Search for the cell housing the specified text and yield its (x, y) center coordinate. 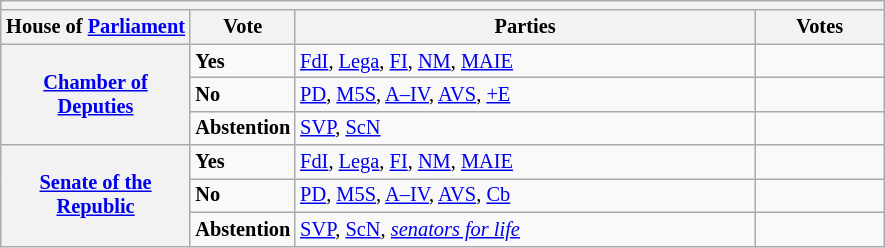
Vote (242, 27)
Votes (820, 27)
SVP, ScN (525, 128)
Chamber of Deputies (96, 94)
SVP, ScN, senators for life (525, 229)
Senate of the Republic (96, 196)
PD, M5S, A–IV, AVS, Cb (525, 195)
Parties (525, 27)
House of Parliament (96, 27)
PD, M5S, A–IV, AVS, +E (525, 94)
